For the text-containing cell, return its midpoint in [x, y] coordinate format. 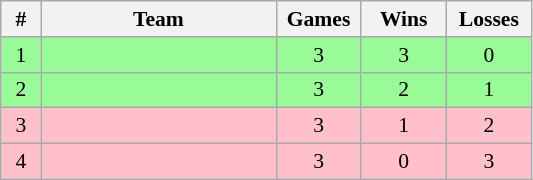
# [21, 19]
Losses [488, 19]
Wins [404, 19]
Games [318, 19]
4 [21, 162]
Team [158, 19]
